Provide the (x, y) coordinate of the cell's center where the given text is located.  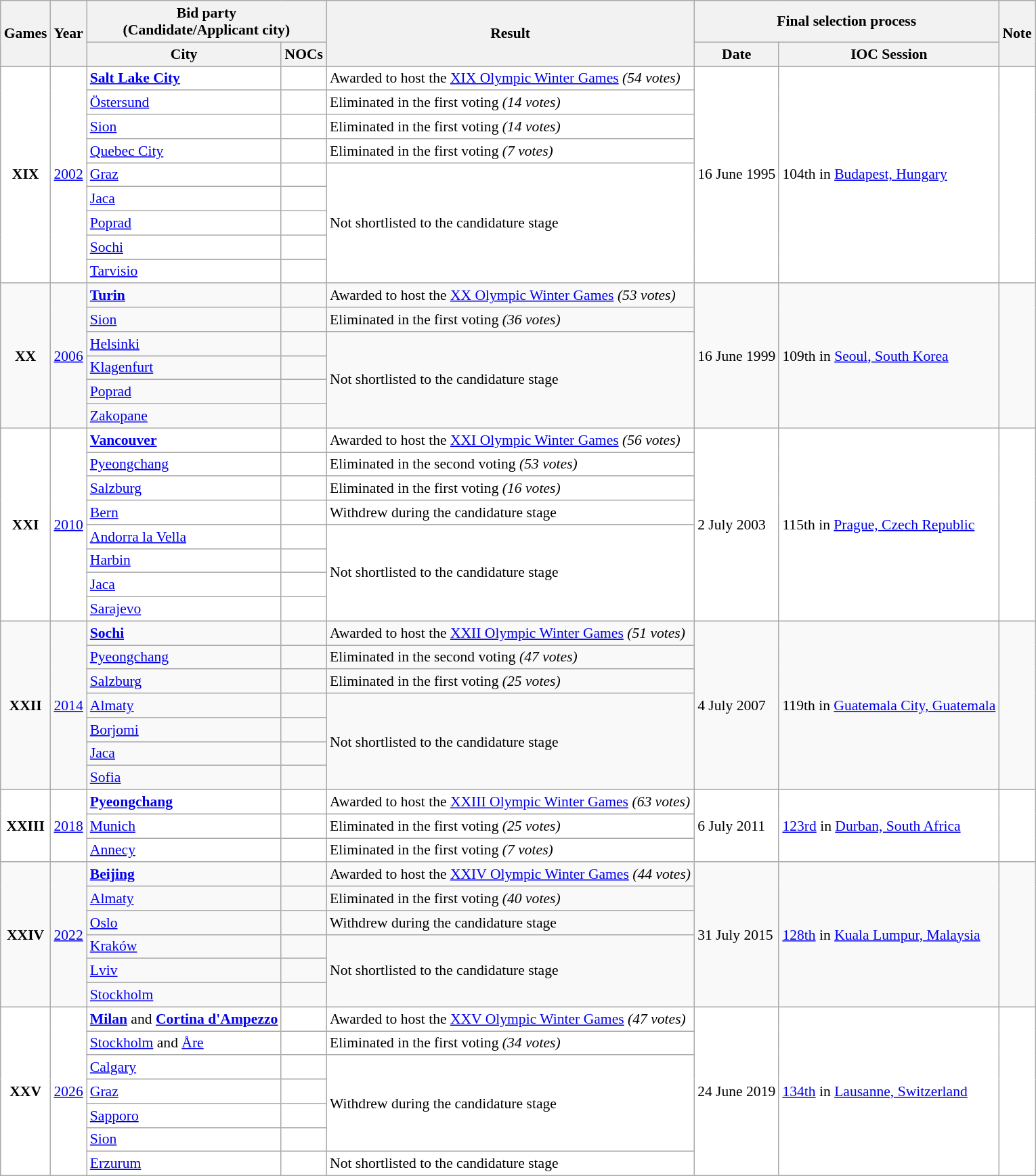
Andorra la Vella (184, 537)
119th in Guatemala City, Guatemala (888, 705)
123rd in Durban, South Africa (888, 826)
Munich (184, 826)
31 July 2015 (737, 935)
104th in Budapest, Hungary (888, 175)
128th in Kuala Lumpur, Malaysia (888, 935)
Helsinki (184, 344)
Erzurum (184, 1164)
Zakopane (184, 416)
Date (737, 54)
Awarded to host the XXIII Olympic Winter Games (63 votes) (511, 802)
Tarvisio (184, 271)
134th in Lausanne, Switzerland (888, 1091)
24 June 2019 (737, 1091)
2022 (68, 935)
Klagenfurt (184, 368)
Salt Lake City (184, 79)
City (184, 54)
XXIII (26, 826)
Eliminated in the first voting (36 votes) (511, 320)
Turin (184, 296)
Sarajevo (184, 609)
Awarded to host the XIX Olympic Winter Games (54 votes) (511, 79)
Lviv (184, 971)
Games (26, 34)
Sapporo (184, 1116)
Beijing (184, 875)
Year (68, 34)
Stockholm (184, 995)
2014 (68, 705)
Note (1017, 34)
Eliminated in the second voting (47 votes) (511, 657)
2 July 2003 (737, 524)
Result (511, 34)
Kraków (184, 946)
2026 (68, 1091)
Quebec City (184, 151)
IOC Session (888, 54)
Annecy (184, 850)
Awarded to host the XXV Olympic Winter Games (47 votes) (511, 1019)
Sofia (184, 778)
Stockholm and Åre (184, 1043)
109th in Seoul, South Korea (888, 356)
16 June 1995 (737, 175)
6 July 2011 (737, 826)
Eliminated in the first voting (34 votes) (511, 1043)
2018 (68, 826)
Awarded to host the XXIV Olympic Winter Games (44 votes) (511, 875)
Awarded to host the XXI Olympic Winter Games (56 votes) (511, 440)
Bern (184, 513)
XXII (26, 705)
XXI (26, 524)
2006 (68, 356)
2002 (68, 175)
Eliminated in the first voting (16 votes) (511, 489)
XXIV (26, 935)
XX (26, 356)
115th in Prague, Czech Republic (888, 524)
16 June 1999 (737, 356)
XXV (26, 1091)
XIX (26, 175)
Milan and Cortina d'Ampezzo (184, 1019)
Calgary (184, 1068)
4 July 2007 (737, 705)
Vancouver (184, 440)
2010 (68, 524)
Awarded to host the XXII Olympic Winter Games (51 votes) (511, 633)
Awarded to host the XX Olympic Winter Games (53 votes) (511, 296)
Eliminated in the second voting (53 votes) (511, 464)
Borjomi (184, 730)
Östersund (184, 103)
Oslo (184, 923)
Final selection process (846, 22)
Bid party(Candidate/Applicant city) (207, 22)
Harbin (184, 561)
Eliminated in the first voting (40 votes) (511, 898)
NOCs (303, 54)
